Search for the cell housing the specified text and yield its (x, y) center coordinate. 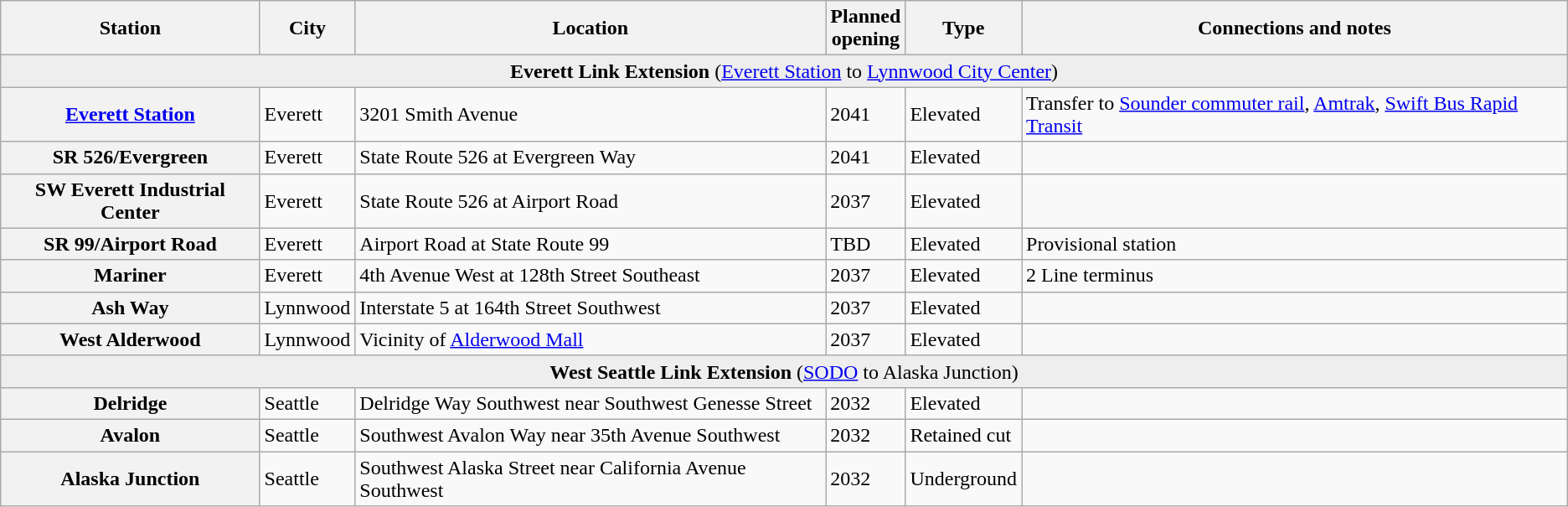
Underground (963, 478)
West Alderwood (131, 339)
Retained cut (963, 435)
3201 Smith Avenue (591, 114)
City (307, 28)
SW Everett Industrial Center (131, 201)
Vicinity of Alderwood Mall (591, 339)
West Seattle Link Extension (SODO to Alaska Junction) (784, 371)
Location (591, 28)
Delridge (131, 403)
State Route 526 at Airport Road (591, 201)
Alaska Junction (131, 478)
Mariner (131, 276)
Airport Road at State Route 99 (591, 244)
SR 526/Evergreen (131, 158)
Everett Station (131, 114)
TBD (866, 244)
Southwest Alaska Street near California Avenue Southwest (591, 478)
Transfer to Sounder commuter rail, Amtrak, Swift Bus Rapid Transit (1295, 114)
Delridge Way Southwest near Southwest Genesse Street (591, 403)
Type (963, 28)
Station (131, 28)
Plannedopening (866, 28)
4th Avenue West at 128th Street Southeast (591, 276)
Interstate 5 at 164th Street Southwest (591, 308)
2 Line terminus (1295, 276)
Southwest Avalon Way near 35th Avenue Southwest (591, 435)
Connections and notes (1295, 28)
Everett Link Extension (Everett Station to Lynnwood City Center) (784, 71)
Provisional station (1295, 244)
Ash Way (131, 308)
SR 99/Airport Road (131, 244)
Avalon (131, 435)
State Route 526 at Evergreen Way (591, 158)
